Find where the given text appears and provide that cell's center as [x, y] coordinate. 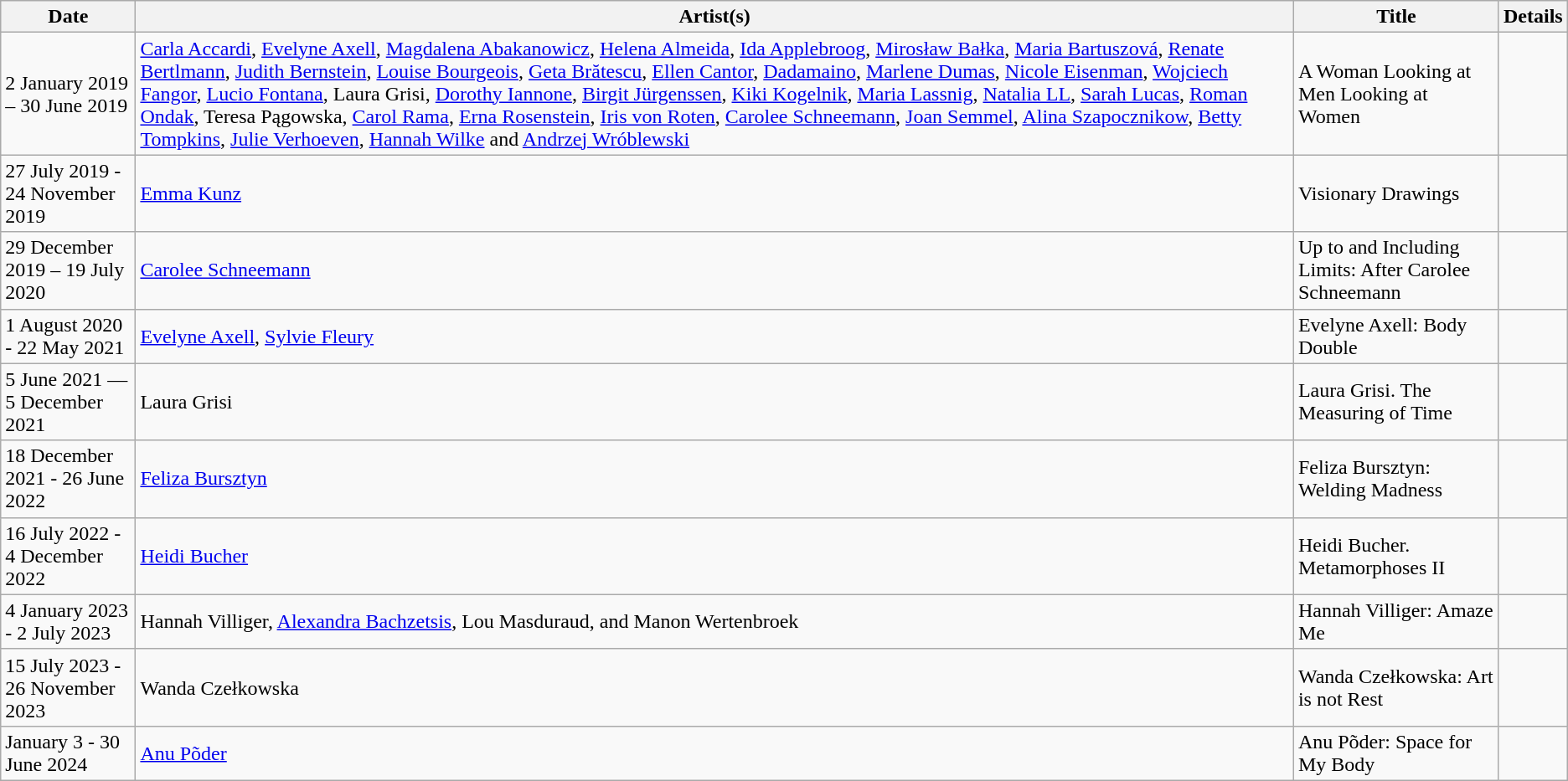
Evelyne Axell, Sylvie Fleury [714, 337]
Feliza Bursztyn: Welding Madness [1395, 479]
Date [69, 17]
January 3 - 30 June 2024 [69, 753]
Laura Grisi [714, 402]
Details [1533, 17]
18 December 2021 - 26 June 2022 [69, 479]
Laura Grisi. The Measuring of Time [1395, 402]
27 July 2019 - 24 November 2019 [69, 193]
Wanda Czełkowska [714, 687]
Evelyne Axell: Body Double [1395, 337]
Emma Kunz [714, 193]
29 December 2019 – 19 July 2020 [69, 270]
2 January 2019 – 30 June 2019 [69, 94]
Visionary Drawings [1395, 193]
Anu Põder: Space for My Body [1395, 753]
Hannah Villiger: Amaze Me [1395, 621]
5 June 2021 — 5 December 2021 [69, 402]
Title [1395, 17]
Hannah Villiger, Alexandra Bachzetsis, Lou Masduraud, and Manon Wertenbroek [714, 621]
Feliza Bursztyn [714, 479]
Anu Põder [714, 753]
16 July 2022 - 4 December 2022 [69, 556]
4 January 2023 - 2 July 2023 [69, 621]
Up to and Including Limits: After Carolee Schneemann [1395, 270]
Heidi Bucher. Metamorphoses II [1395, 556]
15 July 2023 - 26 November 2023 [69, 687]
Heidi Bucher [714, 556]
A Woman Looking at Men Looking at Women [1395, 94]
Wanda Czełkowska: Art is not Rest [1395, 687]
Artist(s) [714, 17]
Carolee Schneemann [714, 270]
1 August 2020 - 22 May 2021 [69, 337]
